Provide the [x, y] coordinate of the cell's center where the given text is located.  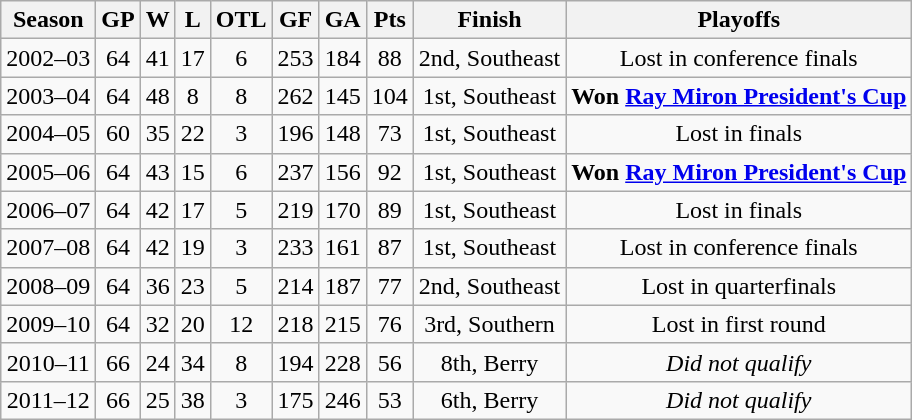
Season [48, 20]
148 [342, 134]
2010–11 [48, 362]
Lost in first round [739, 324]
104 [390, 96]
Playoffs [739, 20]
Finish [489, 20]
161 [342, 248]
W [158, 20]
6th, Berry [489, 400]
92 [390, 172]
187 [342, 286]
GP [118, 20]
12 [241, 324]
25 [158, 400]
145 [342, 96]
184 [342, 58]
60 [118, 134]
73 [390, 134]
215 [342, 324]
77 [390, 286]
48 [158, 96]
2003–04 [48, 96]
237 [296, 172]
3rd, Southern [489, 324]
87 [390, 248]
38 [192, 400]
Pts [390, 20]
8th, Berry [489, 362]
GF [296, 20]
2002–03 [48, 58]
34 [192, 362]
219 [296, 210]
228 [342, 362]
196 [296, 134]
15 [192, 172]
2004–05 [48, 134]
89 [390, 210]
19 [192, 248]
218 [296, 324]
53 [390, 400]
246 [342, 400]
22 [192, 134]
43 [158, 172]
OTL [241, 20]
2007–08 [48, 248]
170 [342, 210]
88 [390, 58]
156 [342, 172]
2005–06 [48, 172]
56 [390, 362]
2008–09 [48, 286]
23 [192, 286]
2011–12 [48, 400]
194 [296, 362]
233 [296, 248]
20 [192, 324]
214 [296, 286]
24 [158, 362]
175 [296, 400]
Lost in quarterfinals [739, 286]
76 [390, 324]
253 [296, 58]
35 [158, 134]
GA [342, 20]
2009–10 [48, 324]
36 [158, 286]
41 [158, 58]
2006–07 [48, 210]
262 [296, 96]
32 [158, 324]
L [192, 20]
